Scan for the cell matching the given text and deliver its [x, y] coordinate at center. 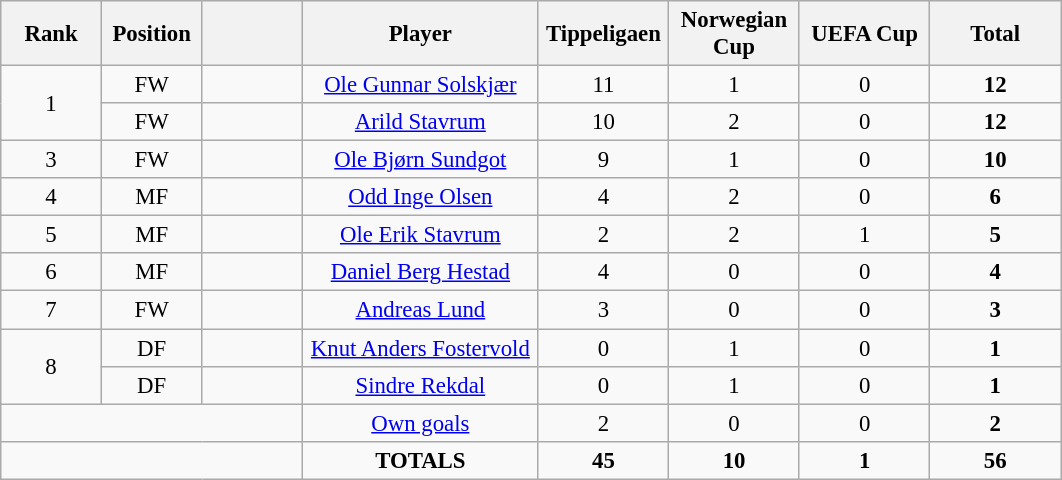
Rank [52, 34]
Knut Anders Fostervold [421, 348]
56 [996, 460]
Ole Bjørn Sundgot [421, 160]
Total [996, 34]
Ole Gunnar Solskjær [421, 85]
9 [604, 160]
Player [421, 34]
Own goals [421, 423]
Arild Stavrum [421, 122]
11 [604, 85]
Andreas Lund [421, 310]
7 [52, 310]
45 [604, 460]
Daniel Berg Hestad [421, 273]
Odd Inge Olsen [421, 197]
Ole Erik Stavrum [421, 235]
TOTALS [421, 460]
Norwegian Cup [734, 34]
Position [152, 34]
8 [52, 366]
UEFA Cup [864, 34]
Tippeligaen [604, 34]
Sindre Rekdal [421, 385]
